Capture the cell that displays the provided text and extract its [X, Y] central coordinate. 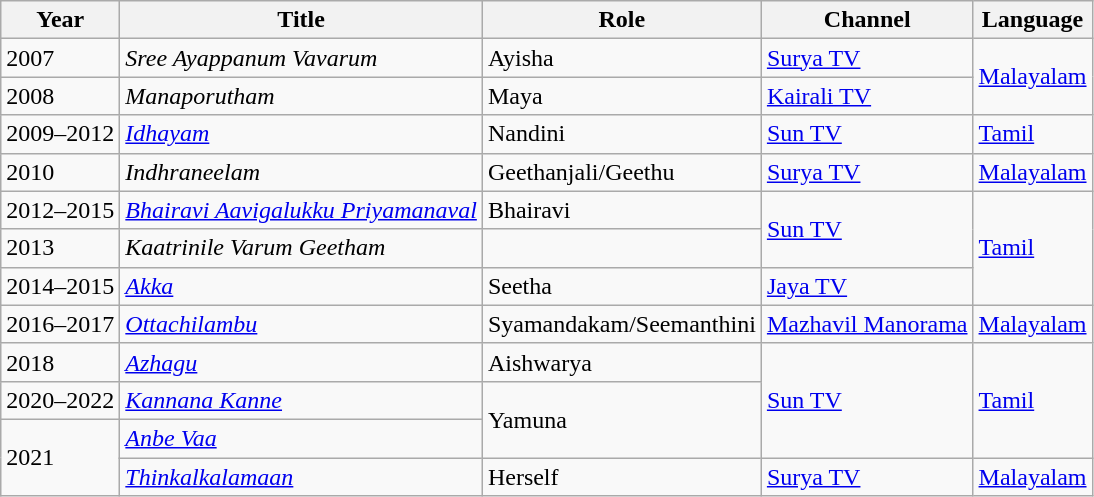
Herself [622, 477]
Seetha [622, 286]
Title [302, 20]
Bhairavi [622, 210]
Bhairavi Aavigalukku Priyamanaval [302, 210]
Nandini [622, 134]
Kaatrinile Varum Geetham [302, 248]
Kairali TV [867, 96]
Manaporutham [302, 96]
2009–2012 [60, 134]
Yamuna [622, 419]
Indhraneelam [302, 172]
Syamandakam/Seemanthini [622, 324]
Kannana Kanne [302, 400]
Jaya TV [867, 286]
2012–2015 [60, 210]
2014–2015 [60, 286]
Maya [622, 96]
2018 [60, 362]
2008 [60, 96]
Geethanjali/Geethu [622, 172]
Azhagu [302, 362]
Anbe Vaa [302, 438]
2013 [60, 248]
2010 [60, 172]
2021 [60, 457]
Year [60, 20]
Channel [867, 20]
Ayisha [622, 58]
2016–2017 [60, 324]
Idhayam [302, 134]
2020–2022 [60, 400]
Role [622, 20]
Ottachilambu [302, 324]
2007 [60, 58]
Language [1032, 20]
Sree Ayappanum Vavarum [302, 58]
Mazhavil Manorama [867, 324]
Akka [302, 286]
Aishwarya [622, 362]
Thinkalkalamaan [302, 477]
